Pinpoint the cell where the given text exists, returning its [X, Y] midpoint coordinate. 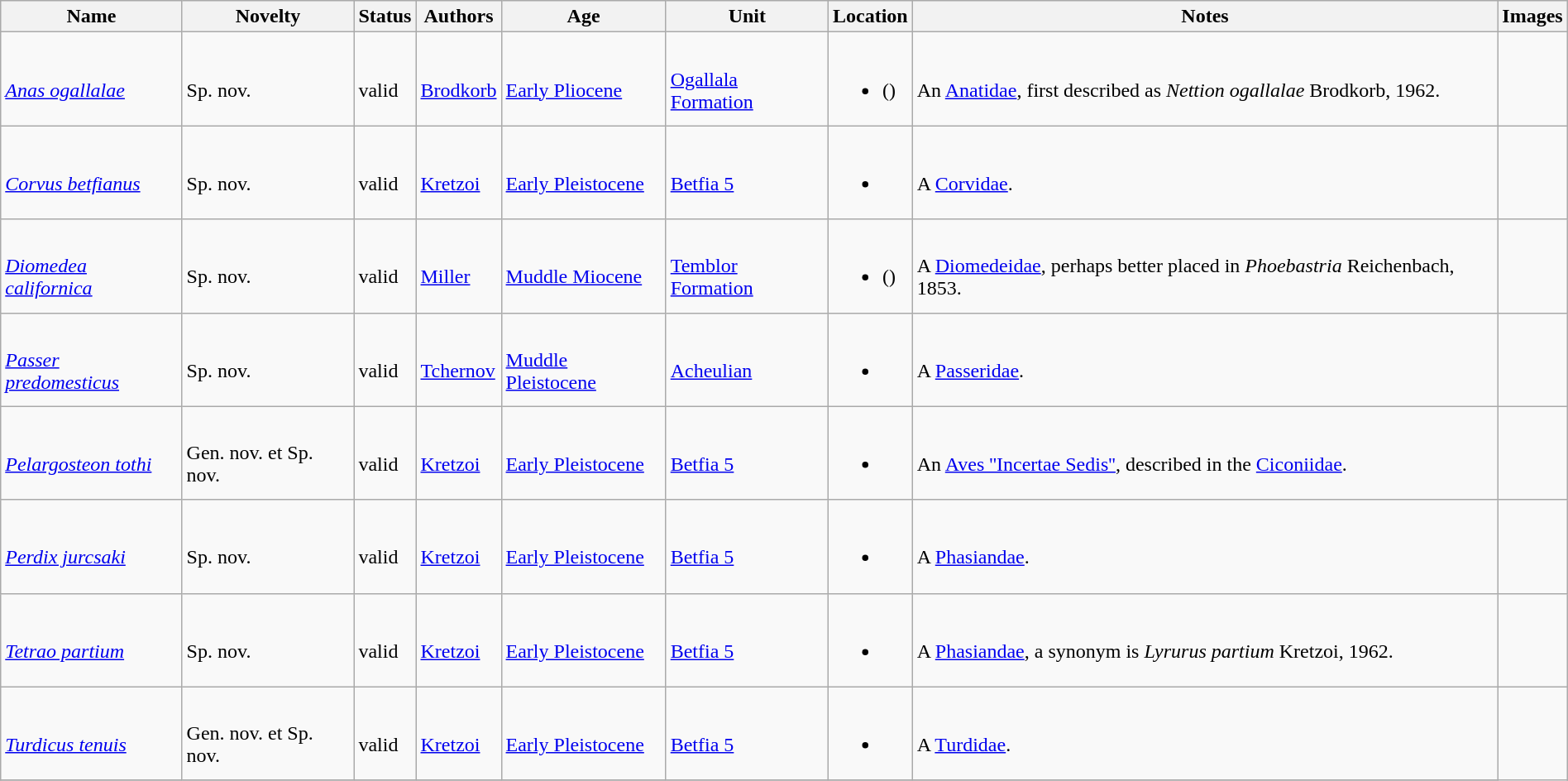
A Corvidae. [1205, 172]
Diomedea californica [91, 266]
Location [871, 17]
Novelty [268, 17]
Unit [747, 17]
Brodkorb [458, 79]
An Anatidae, first described as Nettion ogallalae Brodkorb, 1962. [1205, 79]
Corvus betfianus [91, 172]
Notes [1205, 17]
Authors [458, 17]
A Diomedeidae, perhaps better placed in Phoebastria Reichenbach, 1853. [1205, 266]
A Passeridae. [1205, 359]
Tchernov [458, 359]
Anas ogallalae [91, 79]
A Phasiandae. [1205, 546]
A Turdidae. [1205, 733]
Turdicus tenuis [91, 733]
Miller [458, 266]
Muddle Miocene [584, 266]
Ogallala Formation [747, 79]
Pelargosteon tothi [91, 453]
Name [91, 17]
Muddle Pleistocene [584, 359]
Images [1532, 17]
Age [584, 17]
Passer predomesticus [91, 359]
Tetrao partium [91, 640]
An Aves ''Incertae Sedis'', described in the Ciconiidae. [1205, 453]
Perdix jurcsaki [91, 546]
Status [385, 17]
Acheulian [747, 359]
A Phasiandae, a synonym is Lyrurus partium Kretzoi, 1962. [1205, 640]
Temblor Formation [747, 266]
Early Pliocene [584, 79]
